Locate the cell with the specified text and output its (x, y) center coordinate. 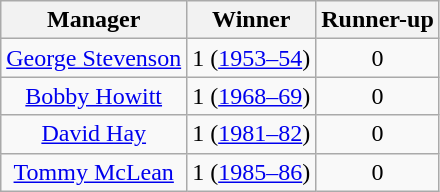
Bobby Howitt (94, 96)
1 (1968–69) (252, 96)
1 (1985–86) (252, 172)
David Hay (94, 134)
Runner-up (378, 20)
1 (1953–54) (252, 58)
Tommy McLean (94, 172)
Manager (94, 20)
George Stevenson (94, 58)
1 (1981–82) (252, 134)
Winner (252, 20)
